Pinpoint the cell where the given text exists, returning its [X, Y] midpoint coordinate. 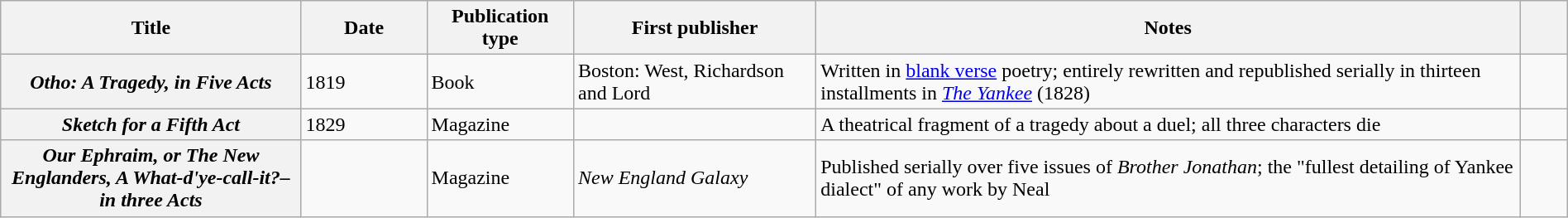
Our Ephraim, or The New Englanders, A What-d'ye-call-it?–in three Acts [151, 178]
Title [151, 28]
Otho: A Tragedy, in Five Acts [151, 81]
New England Galaxy [695, 178]
Sketch for a Fifth Act [151, 124]
Book [500, 81]
Date [364, 28]
Notes [1168, 28]
First publisher [695, 28]
A theatrical fragment of a tragedy about a duel; all three characters die [1168, 124]
1829 [364, 124]
1819 [364, 81]
Publication type [500, 28]
Boston: West, Richardson and Lord [695, 81]
Written in blank verse poetry; entirely rewritten and republished serially in thirteen installments in The Yankee (1828) [1168, 81]
Published serially over five issues of Brother Jonathan; the "fullest detailing of Yankee dialect" of any work by Neal [1168, 178]
